From the cell containing the given text, extract its center point as (x, y) coordinate. 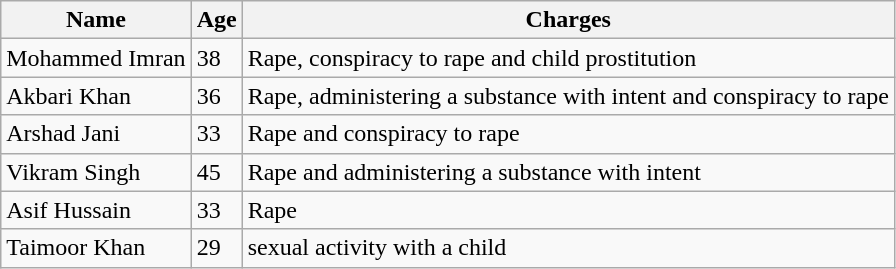
Asif Hussain (96, 210)
Name (96, 20)
Taimoor Khan (96, 248)
Age (216, 20)
Rape (568, 210)
Rape and administering a substance with intent (568, 172)
sexual activity with a child (568, 248)
45 (216, 172)
Mohammed Imran (96, 58)
Charges (568, 20)
Vikram Singh (96, 172)
Akbari Khan (96, 96)
Arshad Jani (96, 134)
Rape and conspiracy to rape (568, 134)
36 (216, 96)
29 (216, 248)
Rape, administering a substance with intent and conspiracy to rape (568, 96)
Rape, conspiracy to rape and child prostitution (568, 58)
38 (216, 58)
